Scan for the cell matching the given text and deliver its (X, Y) coordinate at center. 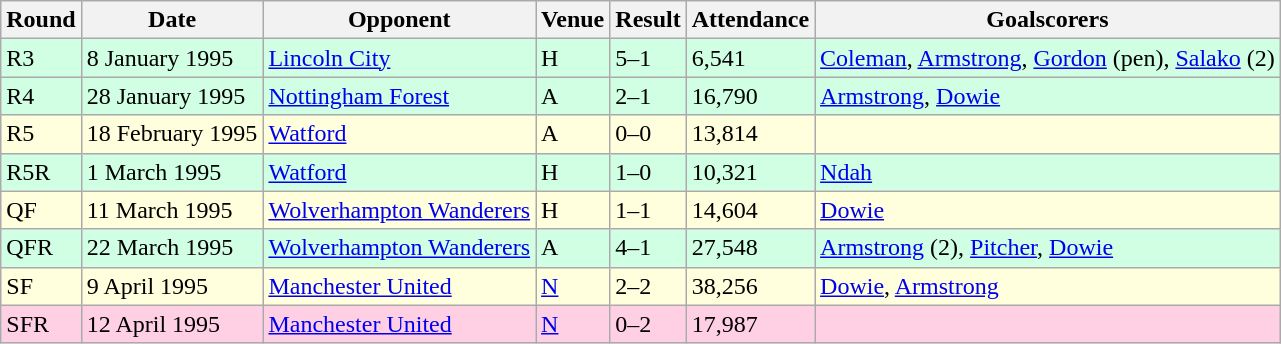
R5R (41, 172)
8 January 1995 (172, 58)
QFR (41, 248)
SF (41, 286)
0–0 (648, 134)
Goalscorers (1048, 20)
1–1 (648, 210)
2–1 (648, 96)
Date (172, 20)
Dowie, Armstrong (1048, 286)
4–1 (648, 248)
SFR (41, 324)
Ndah (1048, 172)
Lincoln City (400, 58)
Round (41, 20)
Dowie (1048, 210)
Attendance (750, 20)
11 March 1995 (172, 210)
Venue (573, 20)
Nottingham Forest (400, 96)
0–2 (648, 324)
R4 (41, 96)
Result (648, 20)
6,541 (750, 58)
R5 (41, 134)
22 March 1995 (172, 248)
16,790 (750, 96)
13,814 (750, 134)
Armstrong (2), Pitcher, Dowie (1048, 248)
2–2 (648, 286)
Armstrong, Dowie (1048, 96)
1 March 1995 (172, 172)
Coleman, Armstrong, Gordon (pen), Salako (2) (1048, 58)
17,987 (750, 324)
R3 (41, 58)
9 April 1995 (172, 286)
38,256 (750, 286)
12 April 1995 (172, 324)
Opponent (400, 20)
5–1 (648, 58)
1–0 (648, 172)
28 January 1995 (172, 96)
14,604 (750, 210)
27,548 (750, 248)
18 February 1995 (172, 134)
QF (41, 210)
10,321 (750, 172)
